Search for the cell housing the specified text and yield its [X, Y] center coordinate. 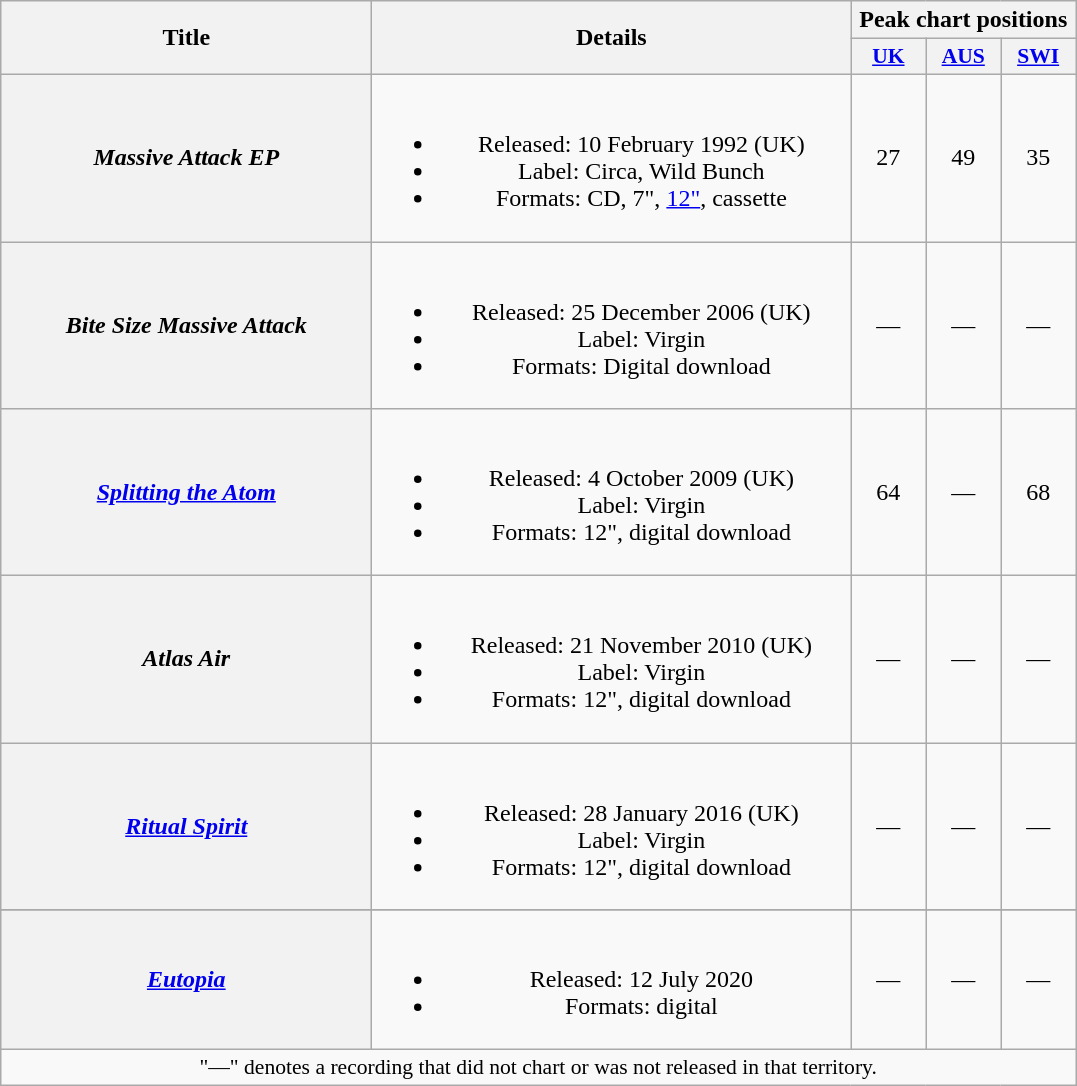
Peak chart positions [964, 20]
68 [1038, 492]
49 [964, 158]
64 [888, 492]
Released: 12 July 2020Formats: digital [612, 980]
AUS [964, 57]
Released: 28 January 2016 (UK)Label: VirginFormats: 12", digital download [612, 826]
Massive Attack EP [186, 158]
Atlas Air [186, 660]
Details [612, 38]
SWI [1038, 57]
Eutopia [186, 980]
Splitting the Atom [186, 492]
Released: 4 October 2009 (UK)Label: VirginFormats: 12", digital download [612, 492]
Released: 25 December 2006 (UK)Label: VirginFormats: Digital download [612, 326]
UK [888, 57]
Bite Size Massive Attack [186, 326]
Ritual Spirit [186, 826]
"—" denotes a recording that did not chart or was not released in that territory. [538, 1068]
Released: 10 February 1992 (UK)Label: Circa, Wild BunchFormats: CD, 7", 12", cassette [612, 158]
35 [1038, 158]
Released: 21 November 2010 (UK)Label: VirginFormats: 12", digital download [612, 660]
Title [186, 38]
27 [888, 158]
